Detect which cell encompasses the target text, then output its [X, Y] center coordinate. 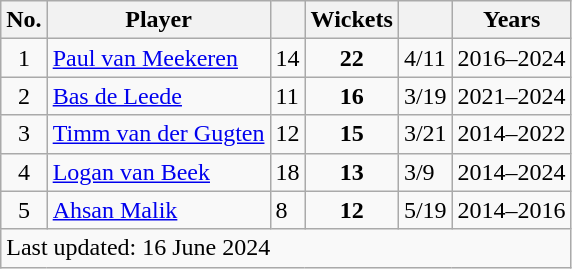
3/9 [425, 172]
5/19 [425, 210]
Timm van der Gugten [158, 134]
Bas de Leede [158, 96]
2014–2024 [512, 172]
2 [24, 96]
13 [352, 172]
Last updated: 16 June 2024 [286, 248]
3/19 [425, 96]
Years [512, 20]
8 [288, 210]
4 [24, 172]
No. [24, 20]
Wickets [352, 20]
1 [24, 58]
Logan van Beek [158, 172]
2014–2022 [512, 134]
2016–2024 [512, 58]
16 [352, 96]
2021–2024 [512, 96]
Ahsan Malik [158, 210]
4/11 [425, 58]
Player [158, 20]
Paul van Meekeren [158, 58]
3/21 [425, 134]
18 [288, 172]
15 [352, 134]
2014–2016 [512, 210]
14 [288, 58]
11 [288, 96]
22 [352, 58]
5 [24, 210]
3 [24, 134]
